Return [x, y] of the center of cell containing provided text 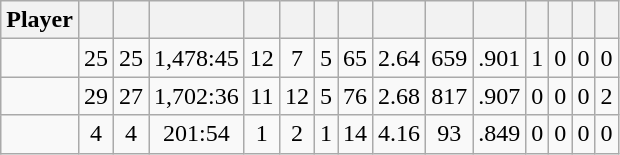
Player [40, 20]
93 [450, 134]
1,478:45 [197, 58]
4.16 [400, 134]
14 [356, 134]
76 [356, 96]
817 [450, 96]
2.64 [400, 58]
11 [262, 96]
201:54 [197, 134]
29 [96, 96]
65 [356, 58]
7 [296, 58]
1,702:36 [197, 96]
27 [132, 96]
.901 [500, 58]
2.68 [400, 96]
.849 [500, 134]
.907 [500, 96]
659 [450, 58]
